Provide the [X, Y] coordinate of the cell's center where the given text is located.  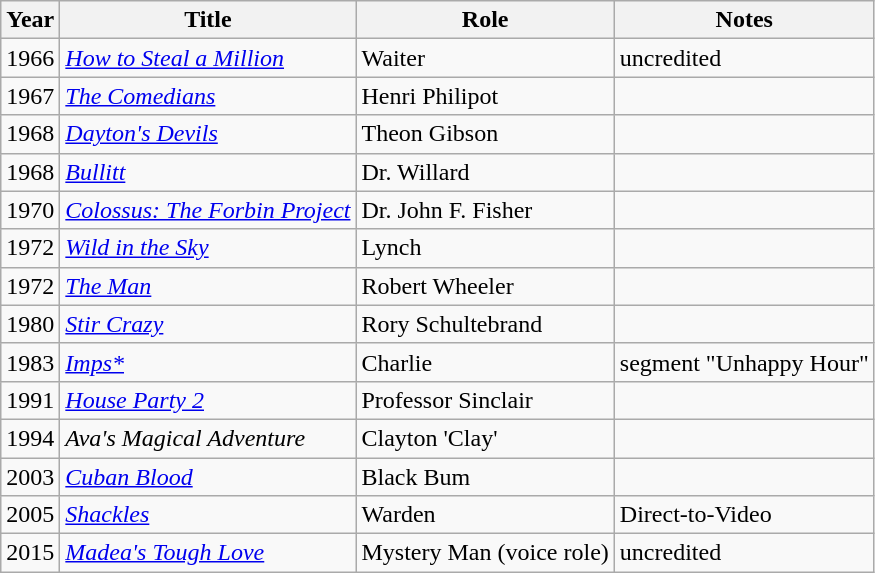
Dayton's Devils [208, 134]
Rory Schultebrand [485, 324]
Cuban Blood [208, 477]
How to Steal a Million [208, 58]
Colossus: The Forbin Project [208, 210]
Professor Sinclair [485, 400]
1970 [30, 210]
Lynch [485, 248]
Charlie [485, 362]
1966 [30, 58]
Warden [485, 515]
Waiter [485, 58]
Dr. John F. Fisher [485, 210]
Bullitt [208, 172]
Role [485, 20]
Title [208, 20]
Dr. Willard [485, 172]
Stir Crazy [208, 324]
Theon Gibson [485, 134]
Black Bum [485, 477]
Mystery Man (voice role) [485, 553]
1994 [30, 438]
Clayton 'Clay' [485, 438]
1983 [30, 362]
Wild in the Sky [208, 248]
Robert Wheeler [485, 286]
2015 [30, 553]
Imps* [208, 362]
2003 [30, 477]
House Party 2 [208, 400]
1980 [30, 324]
segment "Unhappy Hour" [744, 362]
Madea's Tough Love [208, 553]
Shackles [208, 515]
2005 [30, 515]
The Man [208, 286]
Notes [744, 20]
1991 [30, 400]
Direct-to-Video [744, 515]
Year [30, 20]
Ava's Magical Adventure [208, 438]
1967 [30, 96]
The Comedians [208, 96]
Henri Philipot [485, 96]
